Extract the [x, y] coordinate from the center of the cell holding the provided text.  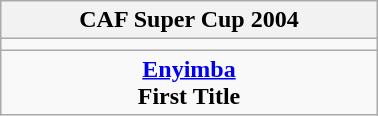
EnyimbaFirst Title [189, 82]
CAF Super Cup 2004 [189, 20]
